Detect which cell encompasses the target text, then output its [X, Y] center coordinate. 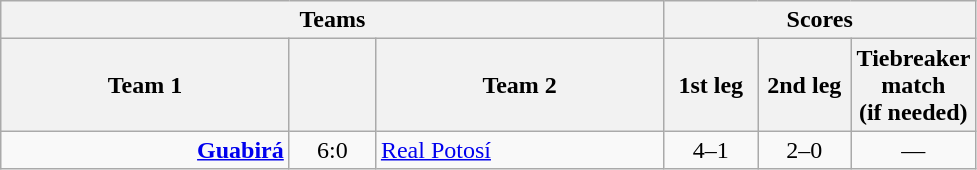
Real Potosí [520, 150]
Guabirá [146, 150]
Scores [820, 20]
— [913, 150]
Teams [332, 20]
4–1 [711, 150]
Team 2 [520, 85]
2–0 [805, 150]
6:0 [332, 150]
Tiebreaker match(if needed) [913, 85]
Team 1 [146, 85]
2nd leg [805, 85]
1st leg [711, 85]
